Output the [X, Y] coordinate of the center of the cell containing the given text.  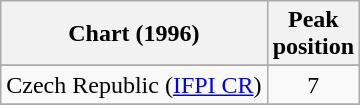
Chart (1996) [134, 34]
7 [313, 85]
Czech Republic (IFPI CR) [134, 85]
Peakposition [313, 34]
